Find where the given text appears and provide that cell's center as [x, y] coordinate. 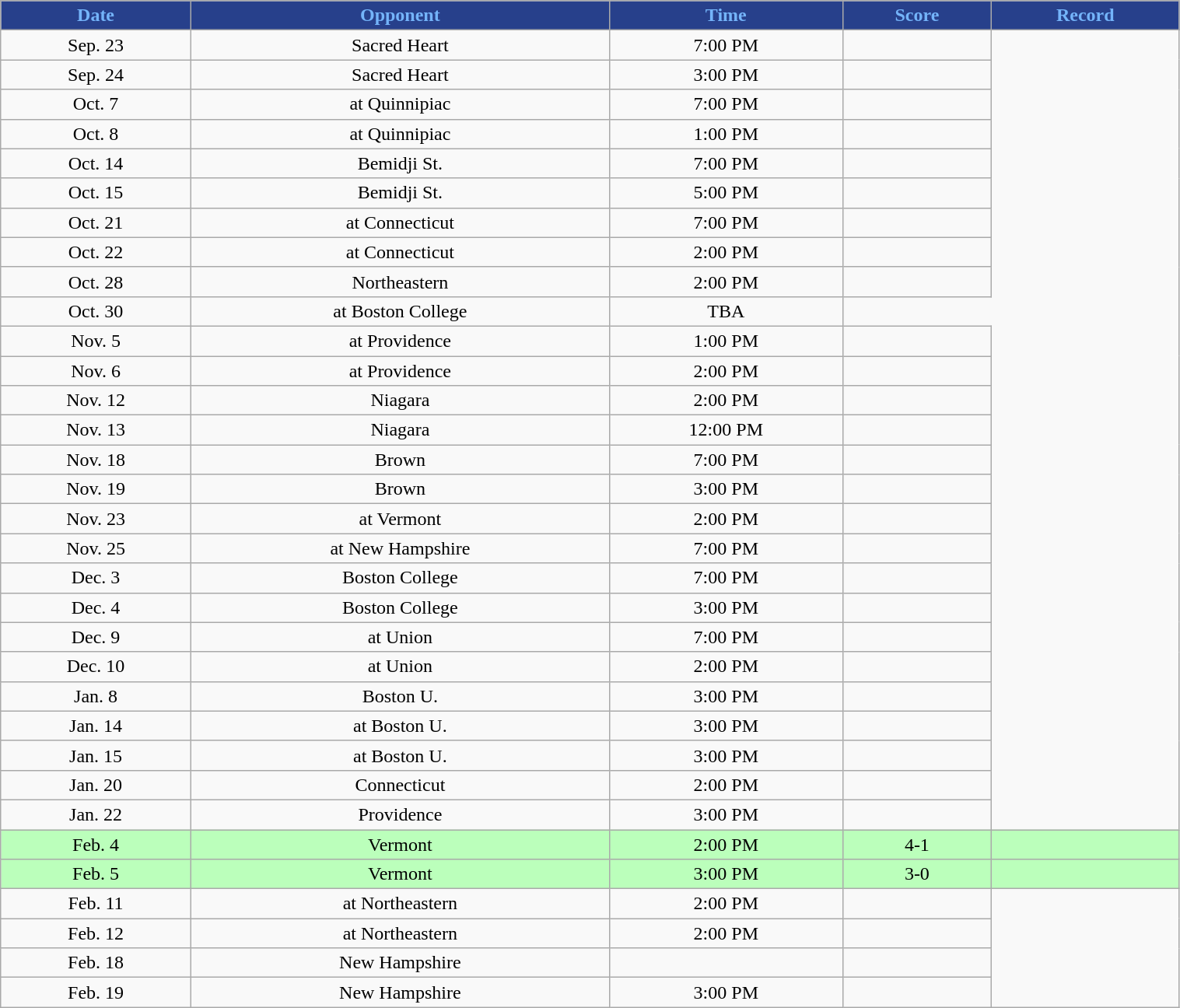
Feb. 19 [96, 992]
Providence [400, 814]
Opponent [400, 16]
Oct. 30 [96, 311]
Oct. 14 [96, 163]
Record [1086, 16]
Sep. 23 [96, 45]
Connecticut [400, 785]
at Vermont [400, 519]
Dec. 4 [96, 607]
Jan. 20 [96, 785]
Jan. 8 [96, 696]
Score [916, 16]
at Boston College [400, 311]
Feb. 18 [96, 963]
12:00 PM [726, 430]
Nov. 5 [96, 341]
Nov. 23 [96, 519]
Oct. 22 [96, 252]
4-1 [916, 844]
Nov. 12 [96, 401]
Nov. 6 [96, 371]
Feb. 4 [96, 844]
Nov. 19 [96, 489]
Jan. 14 [96, 726]
Dec. 9 [96, 637]
Oct. 28 [96, 282]
Nov. 25 [96, 548]
Oct. 7 [96, 104]
Northeastern [400, 282]
Feb. 11 [96, 904]
Dec. 3 [96, 578]
Date [96, 16]
Dec. 10 [96, 667]
Feb. 5 [96, 874]
Nov. 18 [96, 460]
Jan. 15 [96, 755]
Oct. 15 [96, 193]
Boston U. [400, 696]
5:00 PM [726, 193]
Time [726, 16]
Jan. 22 [96, 814]
at New Hampshire [400, 548]
3-0 [916, 874]
Oct. 8 [96, 134]
Oct. 21 [96, 222]
Sep. 24 [96, 75]
Nov. 13 [96, 430]
TBA [726, 311]
Feb. 12 [96, 933]
